Identify which cell holds the provided text, then report its [X, Y] central coordinate. 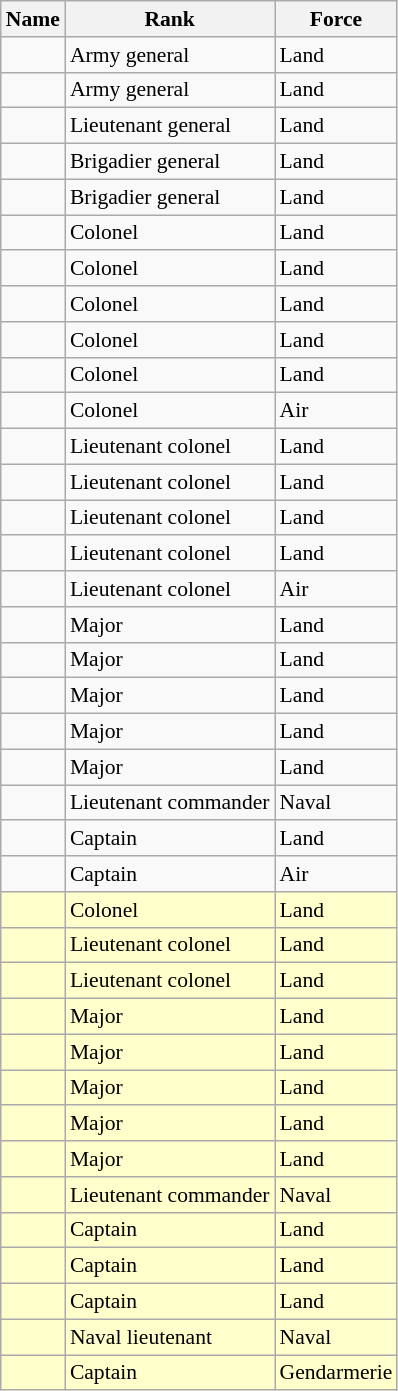
Naval lieutenant [170, 1337]
Rank [170, 19]
Lieutenant general [170, 126]
Force [336, 19]
Gendarmerie [336, 1373]
Name [33, 19]
